From the cell containing the given text, extract its center point as (X, Y) coordinate. 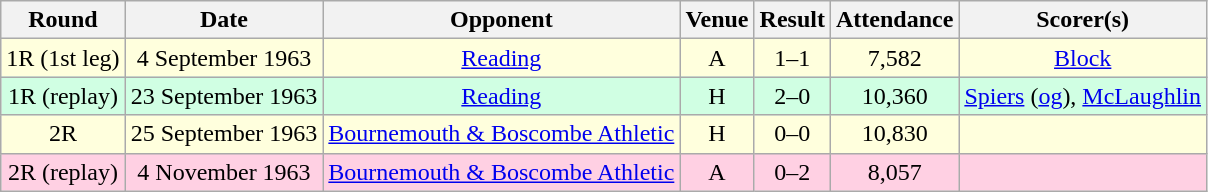
2R (63, 134)
23 September 1963 (224, 96)
10,360 (894, 96)
7,582 (894, 58)
1R (replay) (63, 96)
0–0 (792, 134)
8,057 (894, 172)
1R (1st leg) (63, 58)
Round (63, 20)
Attendance (894, 20)
25 September 1963 (224, 134)
Block (1083, 58)
Result (792, 20)
10,830 (894, 134)
1–1 (792, 58)
4 November 1963 (224, 172)
Scorer(s) (1083, 20)
Date (224, 20)
2R (replay) (63, 172)
Spiers (og), McLaughlin (1083, 96)
Venue (717, 20)
2–0 (792, 96)
4 September 1963 (224, 58)
Opponent (502, 20)
0–2 (792, 172)
